Scan for the cell matching the given text and deliver its (X, Y) coordinate at center. 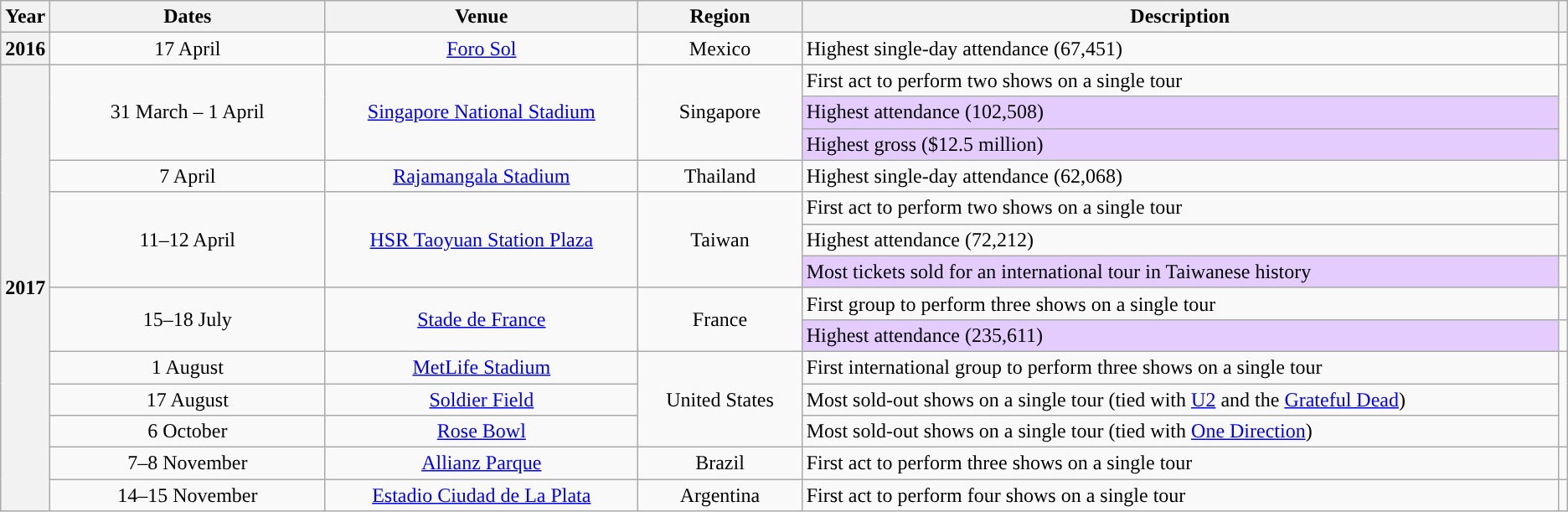
Most sold-out shows on a single tour (tied with U2 and the Grateful Dead) (1179, 400)
31 March – 1 April (188, 112)
First international group to perform three shows on a single tour (1179, 367)
Region (720, 17)
United States (720, 399)
First group to perform three shows on a single tour (1179, 303)
Highest attendance (235,611) (1179, 335)
17 April (188, 49)
Venue (482, 17)
Highest single-day attendance (62,068) (1179, 176)
First act to perform three shows on a single tour (1179, 463)
Estadio Ciudad de La Plata (482, 495)
15–18 July (188, 319)
Singapore (720, 112)
Rose Bowl (482, 432)
Highest attendance (72,212) (1179, 240)
Dates (188, 17)
17 August (188, 400)
11–12 April (188, 240)
Stade de France (482, 319)
14–15 November (188, 495)
2017 (25, 288)
First act to perform four shows on a single tour (1179, 495)
1 August (188, 367)
Thailand (720, 176)
Most sold-out shows on a single tour (tied with One Direction) (1179, 432)
Highest single-day attendance (67,451) (1179, 49)
Mexico (720, 49)
Highest attendance (102,508) (1179, 112)
Allianz Parque (482, 463)
Singapore National Stadium (482, 112)
Brazil (720, 463)
Description (1179, 17)
HSR Taoyuan Station Plaza (482, 240)
MetLife Stadium (482, 367)
Most tickets sold for an international tour in Taiwanese history (1179, 272)
Highest gross ($12.5 million) (1179, 144)
6 October (188, 432)
Soldier Field (482, 400)
Taiwan (720, 240)
France (720, 319)
2016 (25, 49)
Rajamangala Stadium (482, 176)
Year (25, 17)
Foro Sol (482, 49)
7–8 November (188, 463)
Argentina (720, 495)
7 April (188, 176)
